Pinpoint the cell where the given text exists, returning its [x, y] midpoint coordinate. 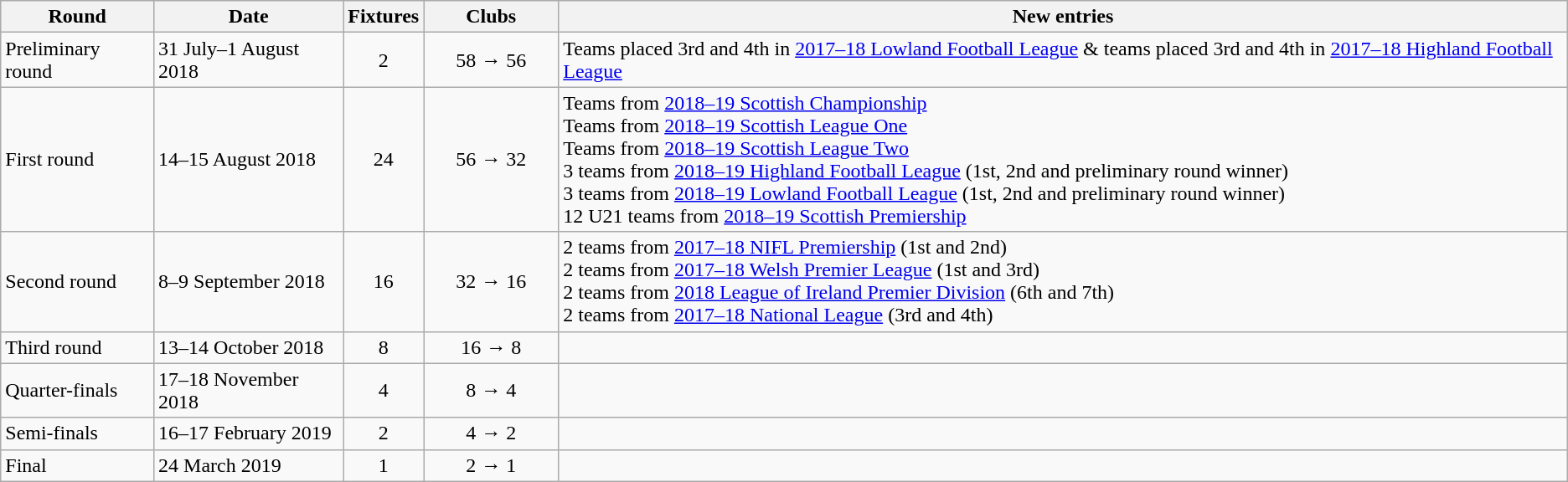
32 → 16 [491, 281]
8–9 September 2018 [249, 281]
17–18 November 2018 [249, 390]
8 → 4 [491, 390]
Final [77, 465]
31 July–1 August 2018 [249, 60]
8 [384, 347]
Fixtures [384, 17]
Quarter-finals [77, 390]
Semi-finals [77, 433]
24 [384, 159]
2 → 1 [491, 465]
Teams placed 3rd and 4th in 2017–18 Lowland Football League & teams placed 3rd and 4th in 2017–18 Highland Football League [1064, 60]
Preliminary round [77, 60]
Third round [77, 347]
14–15 August 2018 [249, 159]
First round [77, 159]
16 → 8 [491, 347]
16 [384, 281]
Second round [77, 281]
56 → 32 [491, 159]
4 → 2 [491, 433]
New entries [1064, 17]
13–14 October 2018 [249, 347]
4 [384, 390]
Clubs [491, 17]
1 [384, 465]
Round [77, 17]
58 → 56 [491, 60]
16–17 February 2019 [249, 433]
Date [249, 17]
24 March 2019 [249, 465]
